Output the [X, Y] coordinate of the center of the cell containing the given text.  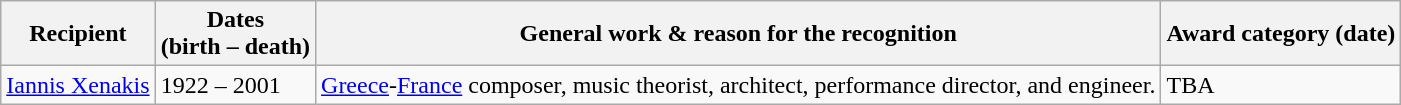
TBA [1281, 85]
General work & reason for the recognition [738, 34]
Award category (date) [1281, 34]
Recipient [78, 34]
Greece-France composer, music theorist, architect, performance director, and engineer. [738, 85]
1922 – 2001 [235, 85]
Dates(birth – death) [235, 34]
Iannis Xenakis [78, 85]
